Output the (X, Y) coordinate of the center of the cell containing the given text.  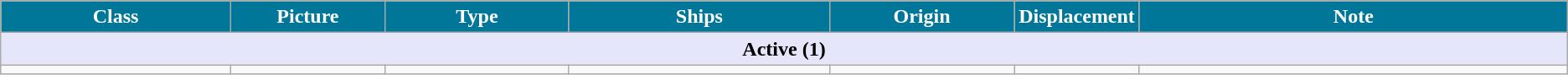
Ships (699, 17)
Picture (307, 17)
Note (1354, 17)
Origin (921, 17)
Displacement (1077, 17)
Class (116, 17)
Active (1) (784, 49)
Type (477, 17)
